Return the (X, Y) coordinate for the center point of the cell that contains the specified text.  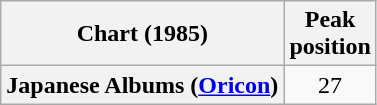
Peak position (330, 34)
Chart (1985) (142, 34)
Japanese Albums (Oricon) (142, 85)
27 (330, 85)
